Locate the cell with the specified text and output its (X, Y) center coordinate. 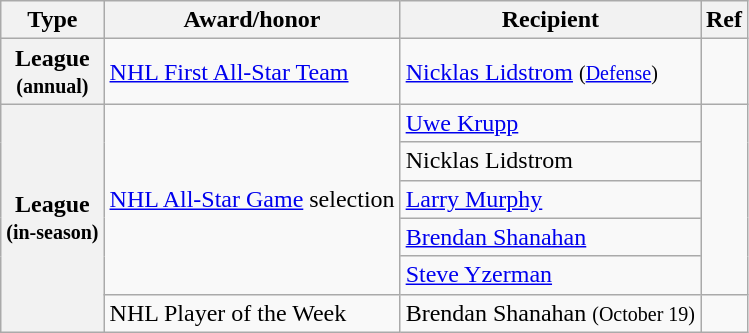
League(annual) (52, 72)
Type (52, 20)
Brendan Shanahan (October 19) (550, 313)
Larry Murphy (550, 199)
NHL All-Star Game selection (252, 199)
Uwe Krupp (550, 123)
Nicklas Lidstrom (550, 161)
Recipient (550, 20)
Award/honor (252, 20)
NHL First All-Star Team (252, 72)
Ref (724, 20)
League(in-season) (52, 218)
NHL Player of the Week (252, 313)
Brendan Shanahan (550, 237)
Steve Yzerman (550, 275)
Nicklas Lidstrom (Defense) (550, 72)
